Determine the (X, Y) coordinate at the center of the cell enclosing the given text.  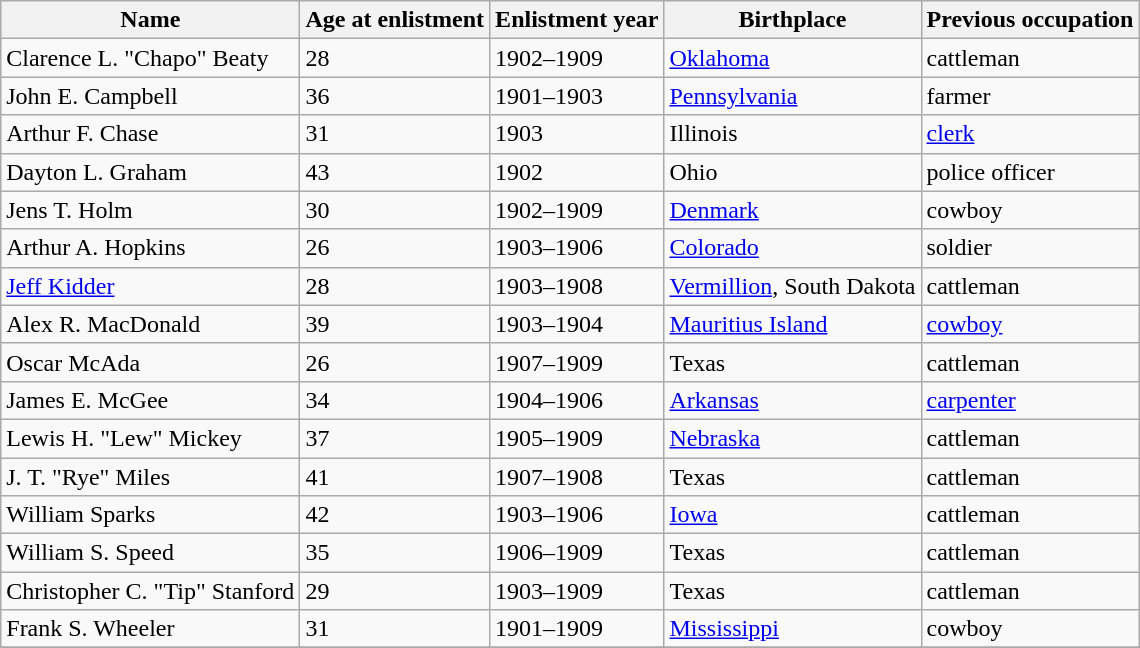
Ohio (792, 172)
police officer (1030, 172)
35 (395, 553)
30 (395, 210)
37 (395, 438)
1905–1909 (577, 438)
farmer (1030, 96)
1907–1909 (577, 362)
1903–1909 (577, 591)
Denmark (792, 210)
Arkansas (792, 400)
Vermillion, South Dakota (792, 286)
41 (395, 477)
Jens T. Holm (150, 210)
29 (395, 591)
1906–1909 (577, 553)
Arthur A. Hopkins (150, 248)
1907–1908 (577, 477)
Enlistment year (577, 20)
Age at enlistment (395, 20)
36 (395, 96)
42 (395, 515)
Name (150, 20)
Clarence L. "Chapo" Beaty (150, 58)
Frank S. Wheeler (150, 629)
William S. Speed (150, 553)
clerk (1030, 134)
1901–1909 (577, 629)
William Sparks (150, 515)
Jeff Kidder (150, 286)
Colorado (792, 248)
soldier (1030, 248)
1904–1906 (577, 400)
34 (395, 400)
Illinois (792, 134)
Birthplace (792, 20)
43 (395, 172)
Dayton L. Graham (150, 172)
Pennsylvania (792, 96)
Nebraska (792, 438)
Oklahoma (792, 58)
James E. McGee (150, 400)
1903 (577, 134)
Iowa (792, 515)
39 (395, 324)
John E. Campbell (150, 96)
1902 (577, 172)
J. T. "Rye" Miles (150, 477)
Alex R. MacDonald (150, 324)
Oscar McAda (150, 362)
1903–1904 (577, 324)
1903–1908 (577, 286)
1901–1903 (577, 96)
Arthur F. Chase (150, 134)
carpenter (1030, 400)
Previous occupation (1030, 20)
Mississippi (792, 629)
Christopher C. "Tip" Stanford (150, 591)
Lewis H. "Lew" Mickey (150, 438)
Mauritius Island (792, 324)
